Find where the given text appears and provide that cell's center as (x, y) coordinate. 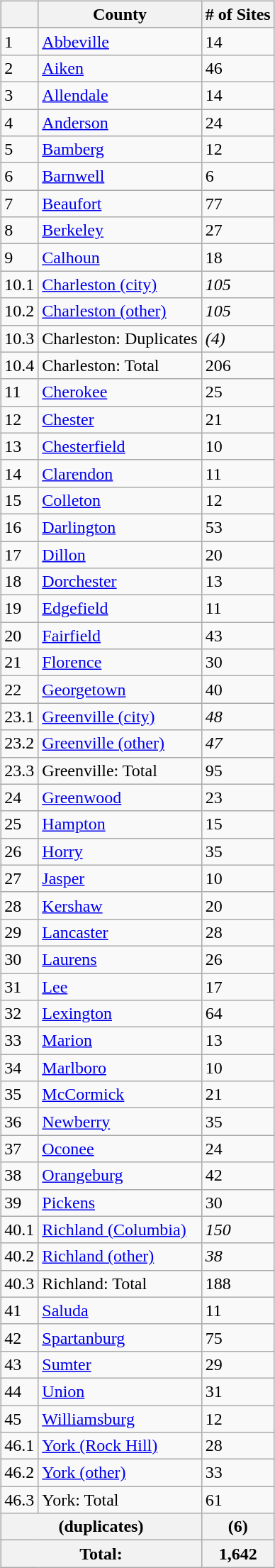
Greenville (other) (120, 744)
23 (238, 797)
22 (20, 690)
Cherokee (120, 392)
1 (20, 41)
34 (20, 1068)
Chester (120, 419)
37 (20, 1149)
10.2 (20, 311)
McCormick (120, 1095)
York: Total (120, 1500)
46.1 (20, 1446)
40 (238, 690)
Aiken (120, 68)
Richland: Total (120, 1283)
Charleston (other) (120, 311)
8 (20, 231)
Georgetown (120, 690)
Lee (120, 987)
Greenwood (120, 797)
# of Sites (238, 14)
Total: (101, 1554)
46.2 (20, 1473)
64 (238, 1014)
Lexington (120, 1014)
1,642 (238, 1554)
19 (20, 609)
45 (20, 1418)
4 (20, 123)
Charleston (city) (120, 285)
61 (238, 1500)
Clarendon (120, 473)
(4) (238, 338)
(6) (238, 1527)
16 (20, 527)
County (120, 14)
Allendale (120, 95)
Laurens (120, 959)
Orangeburg (120, 1176)
Sumter (120, 1364)
Charleston: Duplicates (120, 338)
Richland (Columbia) (120, 1230)
10.1 (20, 285)
188 (238, 1283)
Chesterfield (120, 446)
Union (120, 1391)
23.2 (20, 744)
Newberry (120, 1122)
Darlington (120, 527)
Edgefield (120, 609)
10.3 (20, 338)
Calhoun (120, 258)
Colleton (120, 500)
5 (20, 150)
Hampton (120, 824)
36 (20, 1122)
Dillon (120, 554)
York (Rock Hill) (120, 1446)
Saluda (120, 1310)
7 (20, 204)
Oconee (120, 1149)
(duplicates) (101, 1527)
150 (238, 1230)
Fairfield (120, 636)
40.1 (20, 1230)
Anderson (120, 123)
40.3 (20, 1283)
206 (238, 365)
Greenville (city) (120, 717)
32 (20, 1014)
77 (238, 204)
53 (238, 527)
3 (20, 95)
95 (238, 771)
Beaufort (120, 204)
Marion (120, 1041)
39 (20, 1203)
23.1 (20, 717)
Spartanburg (120, 1337)
Lancaster (120, 932)
Barnwell (120, 177)
Charleston: Total (120, 365)
47 (238, 744)
75 (238, 1337)
48 (238, 717)
41 (20, 1310)
2 (20, 68)
Florence (120, 663)
Bamberg (120, 150)
Berkeley (120, 231)
York (other) (120, 1473)
Dorchester (120, 582)
Horry (120, 851)
Kershaw (120, 905)
Richland (other) (120, 1257)
Abbeville (120, 41)
44 (20, 1391)
Marlboro (120, 1068)
Pickens (120, 1203)
46.3 (20, 1500)
23.3 (20, 771)
10.4 (20, 365)
Jasper (120, 878)
Greenville: Total (120, 771)
46 (238, 68)
40.2 (20, 1257)
Williamsburg (120, 1418)
9 (20, 258)
